Extract the [x, y] coordinate from the center of the cell holding the provided text.  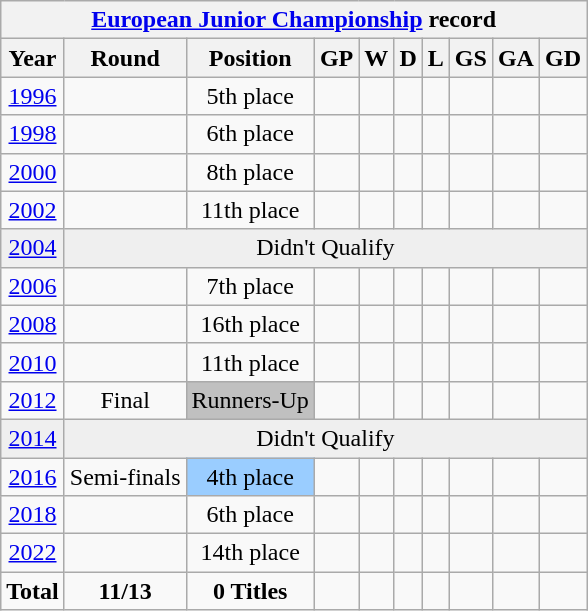
2012 [33, 400]
GS [470, 58]
2016 [33, 477]
14th place [250, 553]
16th place [250, 324]
2018 [33, 515]
4th place [250, 477]
2010 [33, 362]
GP [336, 58]
2002 [33, 210]
D [408, 58]
7th place [250, 286]
1996 [33, 96]
Runners-Up [250, 400]
GA [516, 58]
2014 [33, 438]
L [436, 58]
Year [33, 58]
European Junior Championship record [294, 20]
0 Titles [250, 591]
2000 [33, 172]
Round [125, 58]
Position [250, 58]
Total [33, 591]
2008 [33, 324]
W [376, 58]
5th place [250, 96]
1998 [33, 134]
Final [125, 400]
2004 [33, 248]
2022 [33, 553]
Semi-finals [125, 477]
8th place [250, 172]
2006 [33, 286]
GD [562, 58]
11/13 [125, 591]
